Output the [x, y] coordinate of the center of the cell containing the given text.  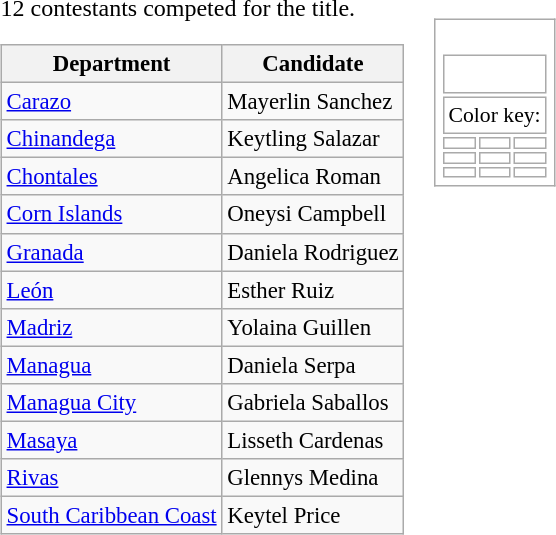
Managua City [112, 402]
Mayerlin Sanchez [313, 102]
Keytling Salazar [313, 139]
Madriz [112, 327]
Gabriela Saballos [313, 402]
Yolaina Guillen [313, 327]
Rivas [112, 478]
Chontales [112, 177]
Department [112, 64]
Candidate [313, 64]
Lisseth Cardenas [313, 440]
Esther Ruiz [313, 290]
Oneysi Campbell [313, 214]
León [112, 290]
Chinandega [112, 139]
Managua [112, 365]
Daniela Rodriguez [313, 252]
Carazo [112, 102]
Angelica Roman [313, 177]
Daniela Serpa [313, 365]
Glennys Medina [313, 478]
Masaya [112, 440]
Granada [112, 252]
Corn Islands [112, 214]
Keytel Price [313, 515]
South Caribbean Coast [112, 515]
